Pinpoint the cell where the given text exists, returning its [X, Y] midpoint coordinate. 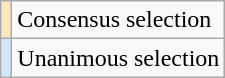
Unanimous selection [118, 58]
Consensus selection [118, 20]
